Identify which cell holds the provided text, then report its (x, y) central coordinate. 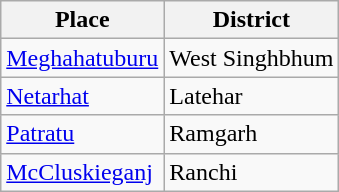
McCluskieganj (82, 172)
Latehar (252, 96)
West Singhbhum (252, 58)
Place (82, 20)
Meghahatuburu (82, 58)
District (252, 20)
Patratu (82, 134)
Netarhat (82, 96)
Ranchi (252, 172)
Ramgarh (252, 134)
